Identify which cell holds the provided text, then report its [x, y] central coordinate. 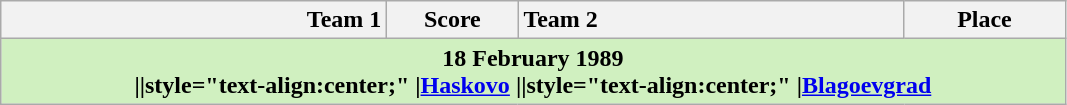
Team 2 [711, 20]
Team 1 [194, 20]
18 February 1989||style="text-align:center;" |Haskovo ||style="text-align:center;" |Blagoevgrad [533, 72]
Place [984, 20]
Score [452, 20]
